From the cell containing the given text, extract its center point as (X, Y) coordinate. 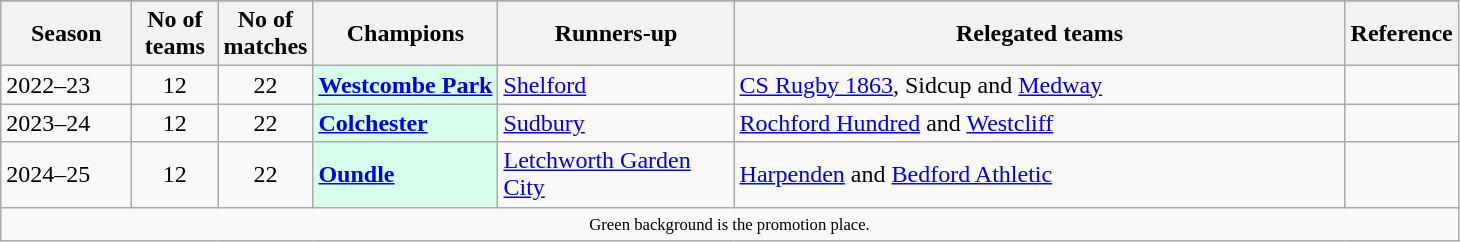
Champions (406, 34)
Sudbury (616, 123)
Westcombe Park (406, 85)
Green background is the promotion place. (730, 224)
2022–23 (66, 85)
Runners-up (616, 34)
CS Rugby 1863, Sidcup and Medway (1040, 85)
No of matches (266, 34)
Relegated teams (1040, 34)
Oundle (406, 174)
Reference (1402, 34)
No of teams (175, 34)
Colchester (406, 123)
2024–25 (66, 174)
Harpenden and Bedford Athletic (1040, 174)
2023–24 (66, 123)
Season (66, 34)
Shelford (616, 85)
Letchworth Garden City (616, 174)
Rochford Hundred and Westcliff (1040, 123)
